Search for the cell housing the specified text and yield its [x, y] center coordinate. 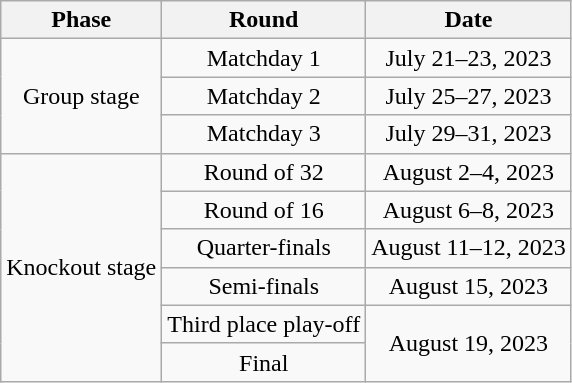
Third place play-off [264, 324]
Knockout stage [82, 267]
Matchday 1 [264, 58]
Quarter-finals [264, 248]
July 21–23, 2023 [469, 58]
August 11–12, 2023 [469, 248]
July 29–31, 2023 [469, 134]
August 2–4, 2023 [469, 172]
Semi-finals [264, 286]
Round [264, 20]
Date [469, 20]
Matchday 2 [264, 96]
Round of 32 [264, 172]
Matchday 3 [264, 134]
Round of 16 [264, 210]
August 6–8, 2023 [469, 210]
Final [264, 362]
August 19, 2023 [469, 343]
Group stage [82, 96]
July 25–27, 2023 [469, 96]
Phase [82, 20]
August 15, 2023 [469, 286]
